Return (X, Y) of the center of cell containing provided text 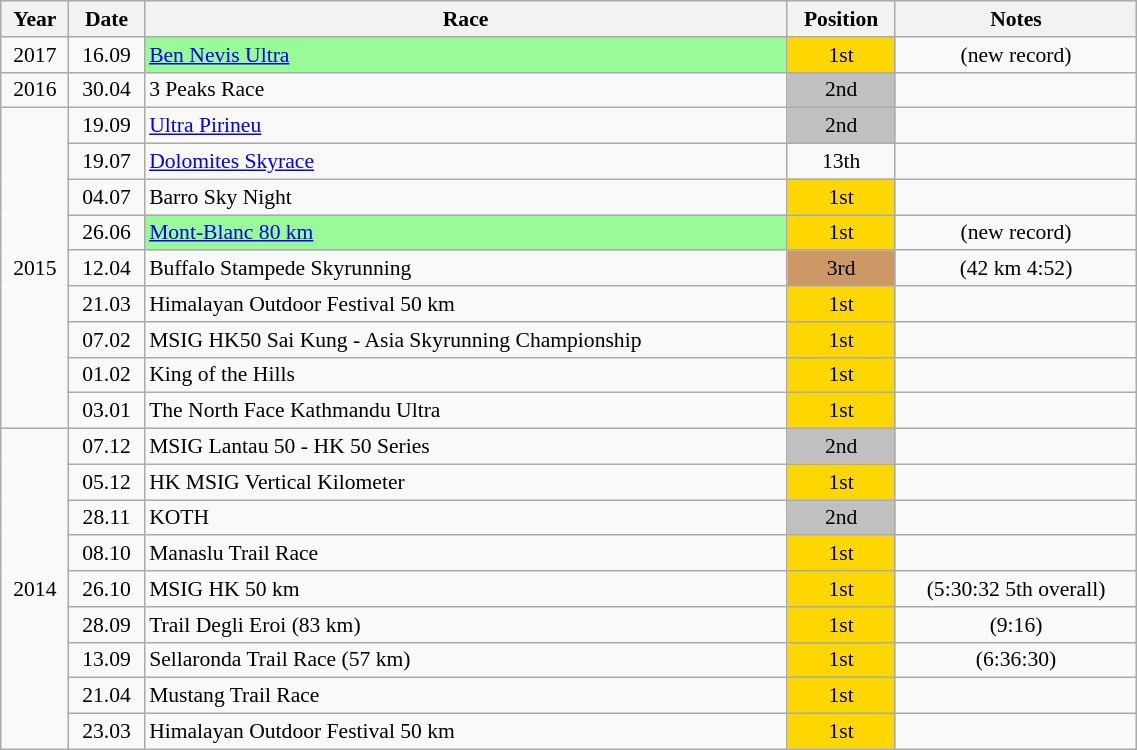
Position (841, 19)
Ben Nevis Ultra (466, 55)
Manaslu Trail Race (466, 554)
(9:16) (1016, 625)
28.09 (106, 625)
01.02 (106, 375)
MSIG HK50 Sai Kung - Asia Skyrunning Championship (466, 340)
30.04 (106, 90)
05.12 (106, 482)
Buffalo Stampede Skyrunning (466, 269)
Mustang Trail Race (466, 696)
King of the Hills (466, 375)
The North Face Kathmandu Ultra (466, 411)
23.03 (106, 732)
Race (466, 19)
(5:30:32 5th overall) (1016, 589)
26.10 (106, 589)
3 Peaks Race (466, 90)
MSIG HK 50 km (466, 589)
2016 (35, 90)
KOTH (466, 518)
13th (841, 162)
08.10 (106, 554)
03.01 (106, 411)
12.04 (106, 269)
MSIG Lantau 50 - HK 50 Series (466, 447)
19.09 (106, 126)
13.09 (106, 660)
(6:36:30) (1016, 660)
07.12 (106, 447)
21.03 (106, 304)
2014 (35, 590)
Notes (1016, 19)
Sellaronda Trail Race (57 km) (466, 660)
21.04 (106, 696)
07.02 (106, 340)
19.07 (106, 162)
3rd (841, 269)
Dolomites Skyrace (466, 162)
Barro Sky Night (466, 197)
16.09 (106, 55)
HK MSIG Vertical Kilometer (466, 482)
(42 km 4:52) (1016, 269)
04.07 (106, 197)
Date (106, 19)
Trail Degli Eroi (83 km) (466, 625)
Year (35, 19)
Ultra Pirineu (466, 126)
26.06 (106, 233)
28.11 (106, 518)
2015 (35, 268)
2017 (35, 55)
Mont-Blanc 80 km (466, 233)
